From the cell containing the given text, extract its center point as [x, y] coordinate. 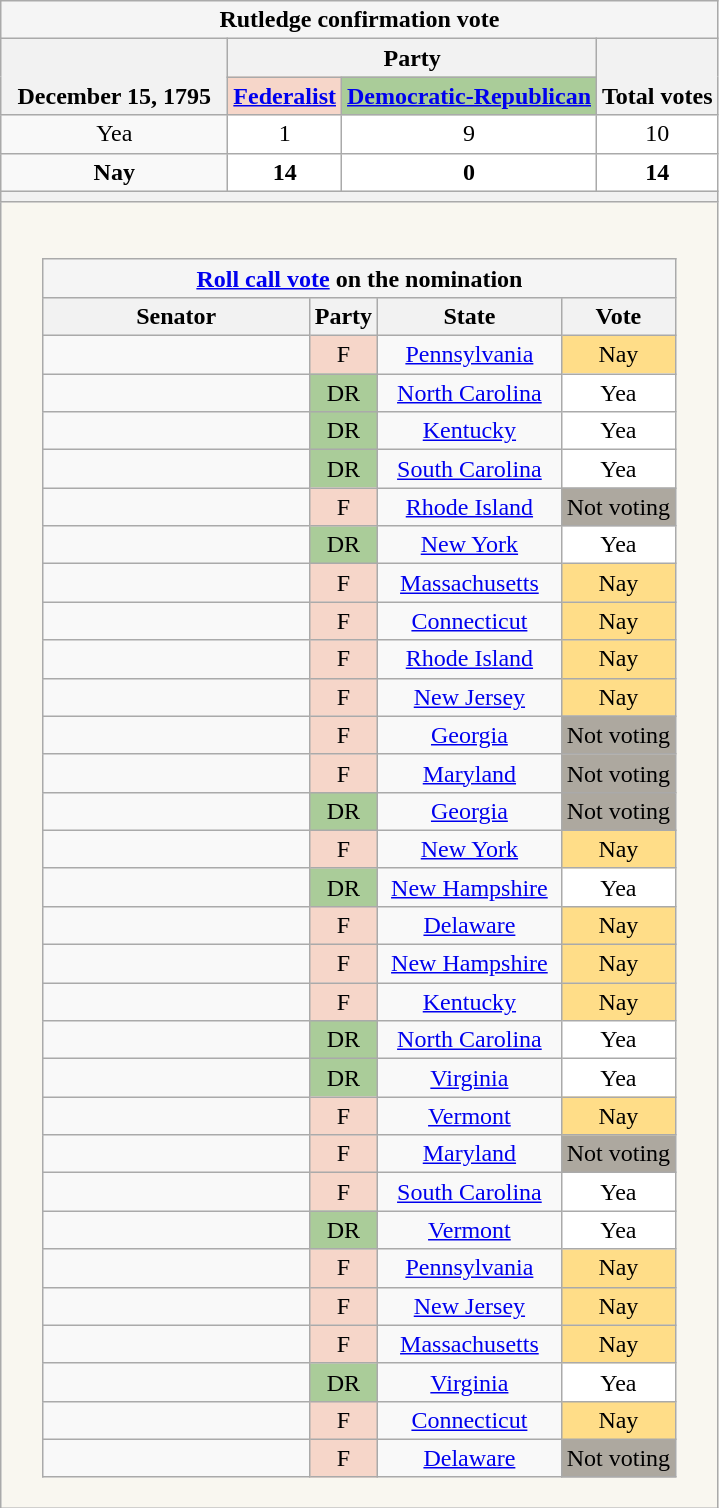
Democratic-Republican [470, 96]
Rutledge confirmation vote [360, 20]
1 [285, 134]
Federalist [285, 96]
December 15, 1795 [114, 77]
Vote [618, 316]
Roll call vote on the nomination [359, 278]
Total votes [658, 77]
9 [470, 134]
10 [658, 134]
State [470, 316]
Senator [176, 316]
0 [470, 172]
